Detect which cell encompasses the target text, then output its (X, Y) center coordinate. 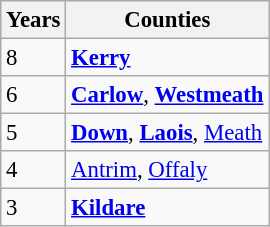
Counties (168, 20)
5 (34, 133)
4 (34, 170)
8 (34, 58)
3 (34, 208)
Kildare (168, 208)
Antrim, Offaly (168, 170)
Years (34, 20)
Kerry (168, 58)
Carlow, Westmeath (168, 95)
6 (34, 95)
Down, Laois, Meath (168, 133)
